Return the (x, y) coordinate for the center point of the cell that contains the specified text.  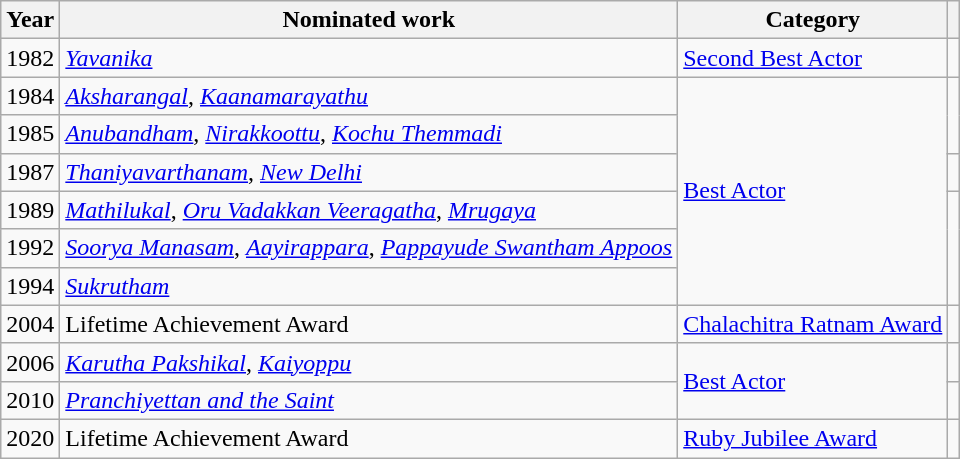
Chalachitra Ratnam Award (813, 324)
Anubandham, Nirakkoottu, Kochu Themmadi (369, 134)
2006 (30, 362)
Nominated work (369, 20)
1987 (30, 172)
1992 (30, 248)
Ruby Jubilee Award (813, 438)
Pranchiyettan and the Saint (369, 400)
2010 (30, 400)
1994 (30, 286)
1984 (30, 96)
Second Best Actor (813, 58)
2020 (30, 438)
1985 (30, 134)
Year (30, 20)
Category (813, 20)
1989 (30, 210)
Sukrutham (369, 286)
2004 (30, 324)
Karutha Pakshikal, Kaiyoppu (369, 362)
Thaniyavarthanam, New Delhi (369, 172)
Aksharangal, Kaanamarayathu (369, 96)
Soorya Manasam, Aayirappara, Pappayude Swantham Appoos (369, 248)
Mathilukal, Oru Vadakkan Veeragatha, Mrugaya (369, 210)
1982 (30, 58)
Yavanika (369, 58)
